Output the (x, y) coordinate of the center of the cell containing the given text.  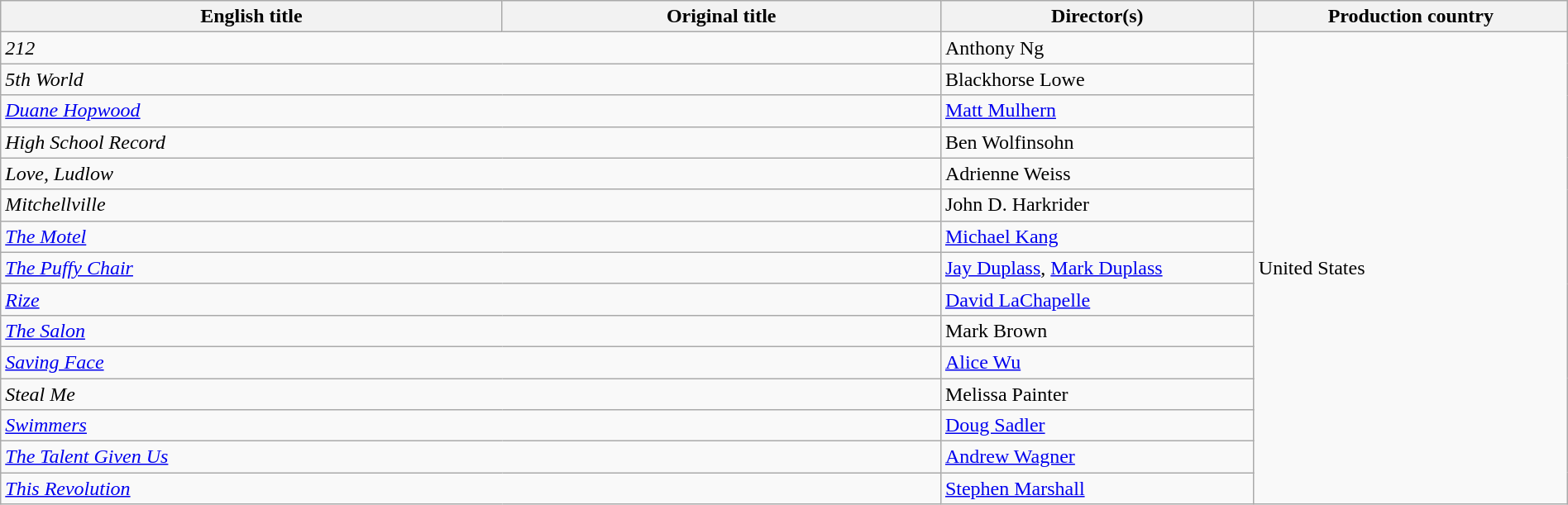
The Puffy Chair (471, 268)
English title (251, 17)
The Talent Given Us (471, 457)
Doug Sadler (1097, 426)
Love, Ludlow (471, 174)
Andrew Wagner (1097, 457)
Anthony Ng (1097, 48)
High School Record (471, 142)
Alice Wu (1097, 362)
The Motel (471, 236)
Rize (471, 299)
Blackhorse Lowe (1097, 79)
212 (471, 48)
Jay Duplass, Mark Duplass (1097, 268)
Swimmers (471, 426)
Adrienne Weiss (1097, 174)
Mitchellville (471, 205)
Stephen Marshall (1097, 488)
Duane Hopwood (471, 111)
Original title (721, 17)
5th World (471, 79)
Production country (1411, 17)
John D. Harkrider (1097, 205)
This Revolution (471, 488)
Director(s) (1097, 17)
Ben Wolfinsohn (1097, 142)
David LaChapelle (1097, 299)
Michael Kang (1097, 236)
United States (1411, 268)
Mark Brown (1097, 331)
The Salon (471, 331)
Melissa Painter (1097, 394)
Steal Me (471, 394)
Matt Mulhern (1097, 111)
Saving Face (471, 362)
